Determine the [X, Y] coordinate at the center of the cell enclosing the given text.  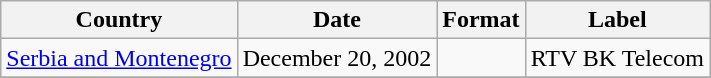
December 20, 2002 [337, 58]
RTV BK Telecom [617, 58]
Date [337, 20]
Format [481, 20]
Country [119, 20]
Label [617, 20]
Serbia and Montenegro [119, 58]
